Capture the cell that displays the provided text and extract its [x, y] central coordinate. 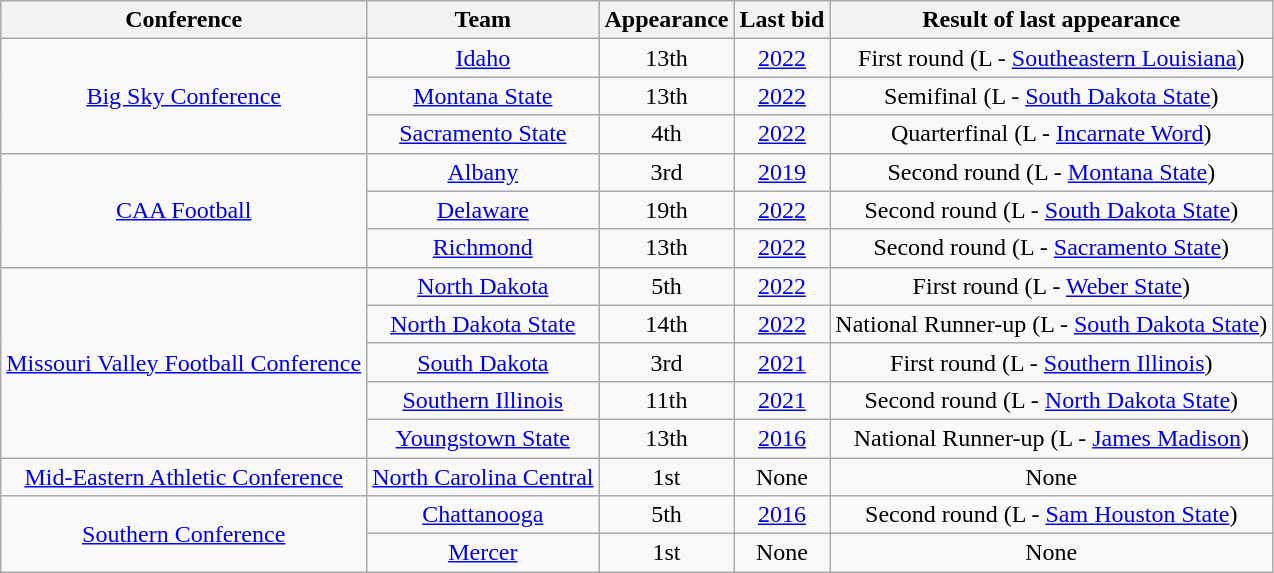
Chattanooga [483, 515]
Missouri Valley Football Conference [184, 362]
Second round (L - Sam Houston State) [1052, 515]
First round (L - Southeastern Louisiana) [1052, 58]
Last bid [782, 20]
Albany [483, 172]
CAA Football [184, 210]
Second round (L - Montana State) [1052, 172]
2019 [782, 172]
4th [666, 134]
National Runner-up (L - James Madison) [1052, 438]
Conference [184, 20]
Idaho [483, 58]
Southern Illinois [483, 400]
Youngstown State [483, 438]
Appearance [666, 20]
South Dakota [483, 362]
Second round (L - North Dakota State) [1052, 400]
Montana State [483, 96]
Big Sky Conference [184, 96]
First round (L - Weber State) [1052, 286]
Mid-Eastern Athletic Conference [184, 477]
19th [666, 210]
First round (L - Southern Illinois) [1052, 362]
North Dakota [483, 286]
Quarterfinal (L - Incarnate Word) [1052, 134]
North Dakota State [483, 324]
Southern Conference [184, 534]
Second round (L - South Dakota State) [1052, 210]
Delaware [483, 210]
National Runner-up (L - South Dakota State) [1052, 324]
Sacramento State [483, 134]
Second round (L - Sacramento State) [1052, 248]
Mercer [483, 553]
Team [483, 20]
Result of last appearance [1052, 20]
14th [666, 324]
North Carolina Central [483, 477]
Richmond [483, 248]
Semifinal (L - South Dakota State) [1052, 96]
11th [666, 400]
